From the cell containing the given text, extract its center point as [x, y] coordinate. 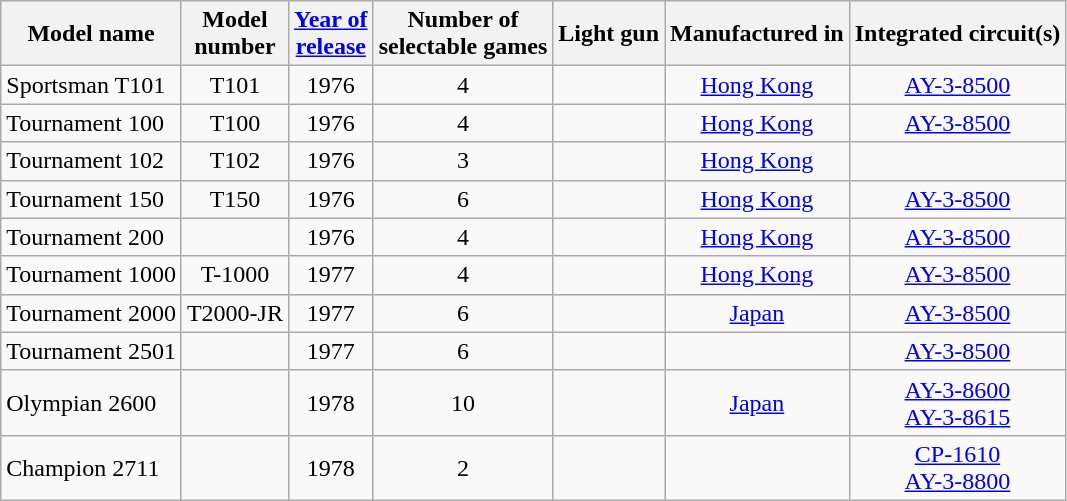
Sportsman T101 [92, 85]
AY-3-8600AY-3-8615 [958, 402]
T100 [234, 123]
Tournament 200 [92, 237]
Year ofrelease [330, 34]
T150 [234, 199]
Light gun [609, 34]
Tournament 1000 [92, 275]
Tournament 150 [92, 199]
T101 [234, 85]
Model name [92, 34]
Manufactured in [758, 34]
2 [463, 468]
Tournament 102 [92, 161]
Tournament 2501 [92, 351]
CP-1610 AY-3-8800 [958, 468]
3 [463, 161]
Number ofselectable games [463, 34]
Integrated circuit(s) [958, 34]
Modelnumber [234, 34]
Tournament 100 [92, 123]
Champion 2711 [92, 468]
T2000-JR [234, 313]
Olympian 2600 [92, 402]
T102 [234, 161]
Tournament 2000 [92, 313]
10 [463, 402]
T-1000 [234, 275]
